From the cell containing the given text, extract its center point as (x, y) coordinate. 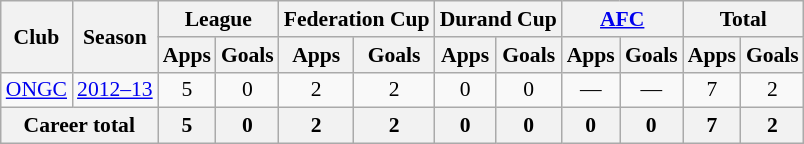
Career total (80, 126)
Total (744, 19)
League (218, 19)
2012–13 (115, 90)
Durand Cup (498, 19)
AFC (622, 19)
ONGC (36, 90)
Federation Cup (357, 19)
Season (115, 36)
Club (36, 36)
